Output the [x, y] coordinate of the center of the cell containing the given text.  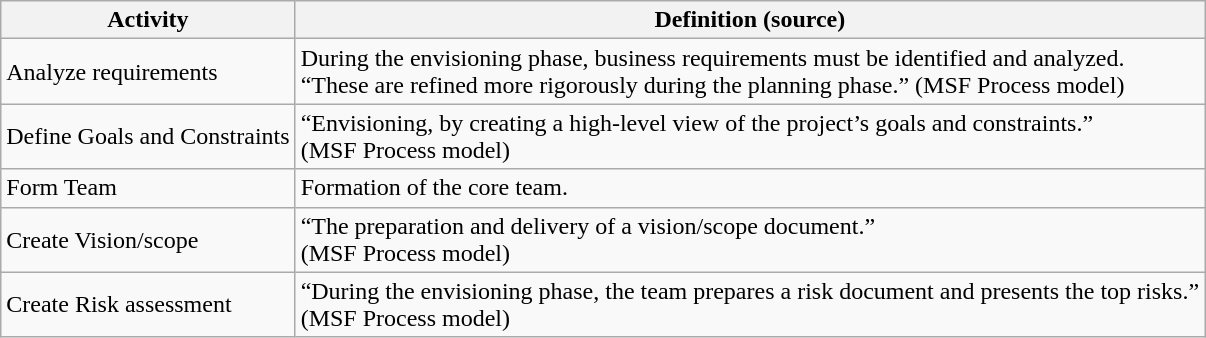
Analyze requirements [148, 72]
Create Vision/scope [148, 240]
Define Goals and Constraints [148, 136]
“During the envisioning phase, the team prepares a risk document and presents the top risks.”(MSF Process model) [750, 304]
Definition (source) [750, 20]
Formation of the core team. [750, 188]
Activity [148, 20]
Create Risk assessment [148, 304]
“Envisioning, by creating a high-level view of the project’s goals and constraints.”(MSF Process model) [750, 136]
Form Team [148, 188]
“The preparation and delivery of a vision/scope document.”(MSF Process model) [750, 240]
